Pinpoint the cell where the given text exists, returning its [x, y] midpoint coordinate. 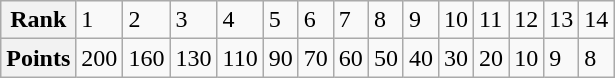
14 [596, 20]
70 [316, 58]
200 [100, 58]
50 [386, 58]
130 [194, 58]
13 [562, 20]
60 [350, 58]
11 [492, 20]
30 [456, 58]
2 [146, 20]
20 [492, 58]
12 [526, 20]
Rank [38, 20]
90 [280, 58]
1 [100, 20]
3 [194, 20]
6 [316, 20]
4 [240, 20]
Points [38, 58]
5 [280, 20]
110 [240, 58]
160 [146, 58]
7 [350, 20]
40 [420, 58]
